Return [x, y] of the center of cell containing provided text 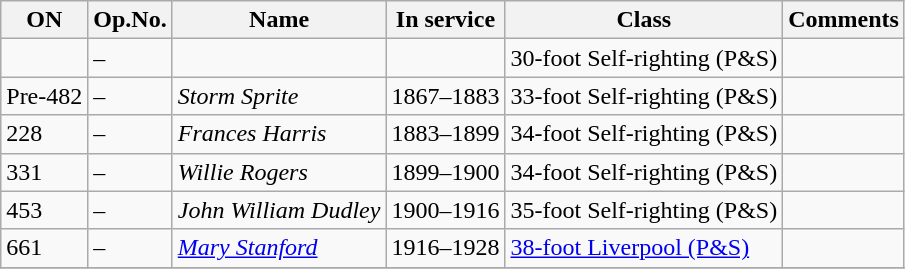
Class [644, 20]
Mary Stanford [279, 248]
Comments [844, 20]
Willie Rogers [279, 172]
Op.No. [130, 20]
1916–1928 [446, 248]
ON [44, 20]
30-foot Self-righting (P&S) [644, 58]
661 [44, 248]
Pre-482 [44, 96]
38-foot Liverpool (P&S) [644, 248]
1883–1899 [446, 134]
1899–1900 [446, 172]
Name [279, 20]
Frances Harris [279, 134]
John William Dudley [279, 210]
331 [44, 172]
33-foot Self-righting (P&S) [644, 96]
1900–1916 [446, 210]
In service [446, 20]
453 [44, 210]
1867–1883 [446, 96]
228 [44, 134]
Storm Sprite [279, 96]
35-foot Self-righting (P&S) [644, 210]
